Scan for the cell matching the given text and deliver its (X, Y) coordinate at center. 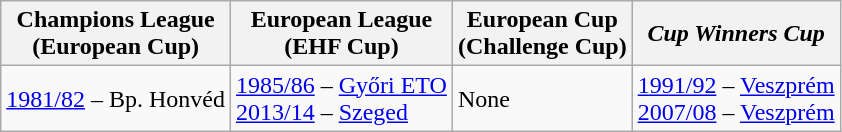
Cup Winners Cup (736, 34)
None (542, 98)
1991/92 – Veszprém2007/08 – Veszprém (736, 98)
European Cup(Challenge Cup) (542, 34)
1981/82 – Bp. Honvéd (116, 98)
European League(EHF Cup) (341, 34)
1985/86 – Győri ETO2013/14 – Szeged (341, 98)
Champions League(European Cup) (116, 34)
